From the cell containing the given text, extract its center point as [X, Y] coordinate. 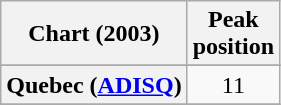
11 [233, 85]
Quebec (ADISQ) [94, 85]
Chart (2003) [94, 34]
Peakposition [233, 34]
